Return the (x, y) coordinate for the center point of the cell that contains the specified text.  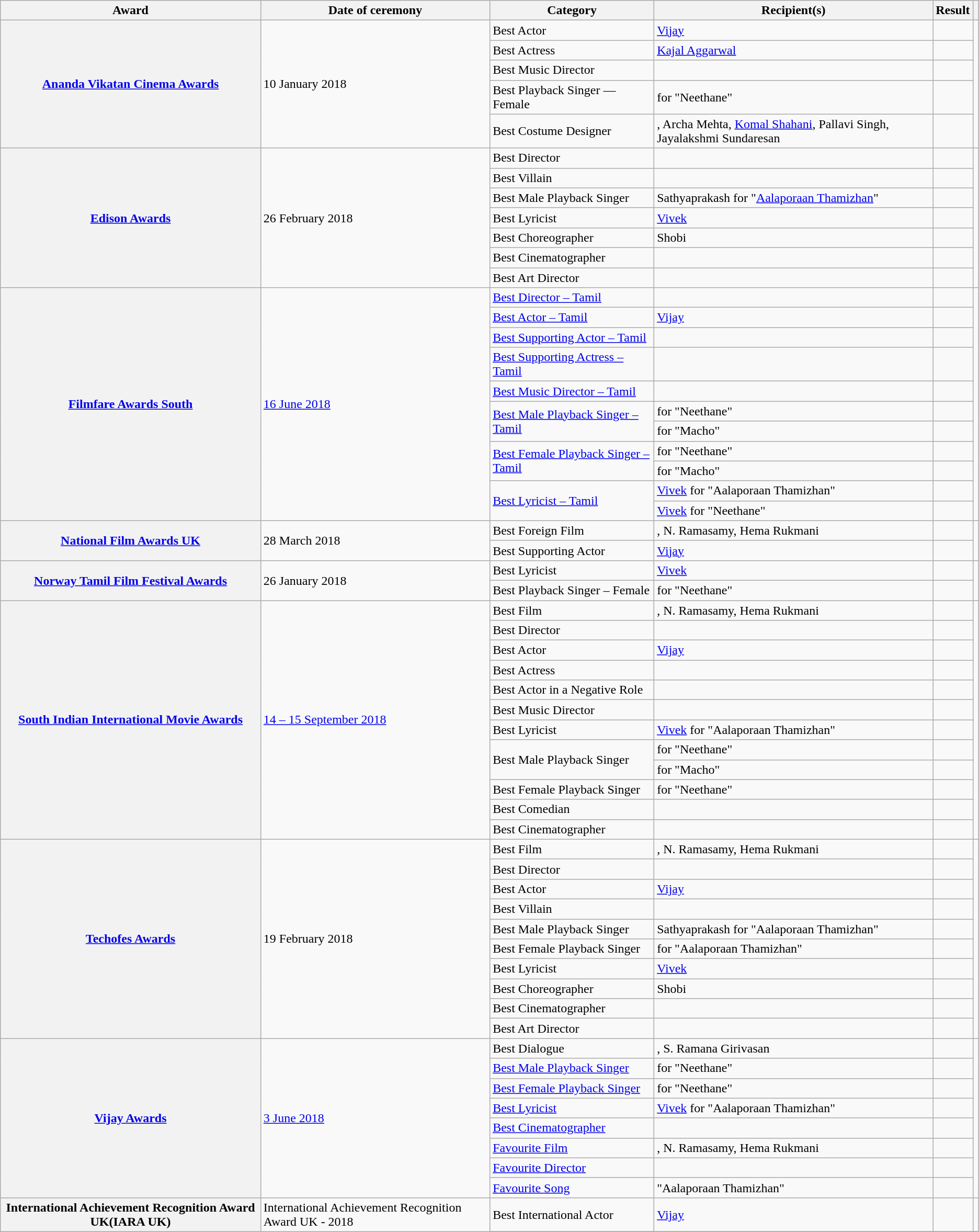
16 June 2018 (375, 404)
Best Foreign Film (572, 530)
International Achievement Recognition Award UK - 2018 (375, 1215)
28 March 2018 (375, 540)
Best Actor – Tamil (572, 318)
Award (131, 10)
Recipient(s) (794, 10)
14 – 15 September 2018 (375, 720)
Favourite Song (572, 1188)
Filmfare Awards South (131, 404)
Best Male Playback Singer – Tamil (572, 421)
Best Costume Designer (572, 131)
Best Female Playback Singer – Tamil (572, 461)
Favourite Director (572, 1168)
10 January 2018 (375, 84)
19 February 2018 (375, 939)
Techofes Awards (131, 939)
Norway Tamil Film Festival Awards (131, 580)
Best Actor in a Negative Role (572, 690)
Best Supporting Actor (572, 550)
, S. Ramana Girivasan (794, 1048)
3 June 2018 (375, 1118)
Best International Actor (572, 1215)
Edison Awards (131, 218)
Best Lyricist – Tamil (572, 501)
, Archa Mehta, Komal Shahani, Pallavi Singh, Jayalakshmi Sundaresan (794, 131)
Best Playback Singer — Female (572, 97)
Date of ceremony (375, 10)
Favourite Film (572, 1148)
Best Music Director – Tamil (572, 391)
National Film Awards UK (131, 540)
Vivek for "Neethane" (794, 511)
South Indian International Movie Awards (131, 720)
Best Supporting Actor – Tamil (572, 337)
26 January 2018 (375, 580)
Best Playback Singer – Female (572, 590)
International Achievement Recognition Award UK(IARA UK) (131, 1215)
Best Director – Tamil (572, 298)
Result (953, 10)
"Aalaporaan Thamizhan" (794, 1188)
Vijay Awards (131, 1118)
Category (572, 10)
Ananda Vikatan Cinema Awards (131, 84)
Best Dialogue (572, 1048)
Best Comedian (572, 809)
Best Supporting Actress – Tamil (572, 364)
Kajal Aggarwal (794, 50)
26 February 2018 (375, 218)
for "Aalaporaan Thamizhan" (794, 949)
